Return (x, y) of the center of cell containing provided text 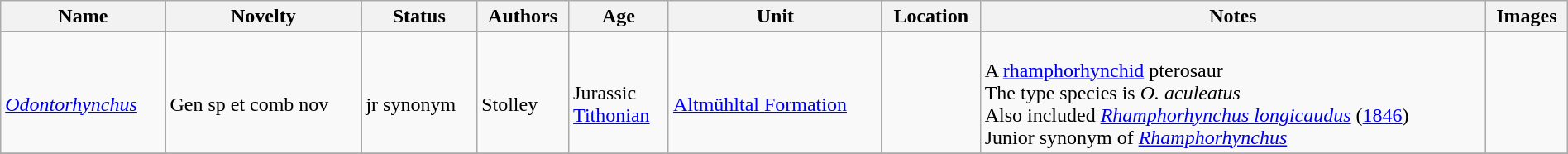
Images (1527, 17)
Stolley (523, 93)
Novelty (263, 17)
Gen sp et comb nov (263, 93)
A rhamphorhynchid pterosaur The type species is O. aculeatus Also included Rhamphorhynchus longicaudus (1846)Junior synonym of Rhamphorhynchus (1232, 93)
Altmühltal Formation (775, 93)
Name (83, 17)
jr synonym (419, 93)
Odontorhynchus (83, 93)
Authors (523, 17)
Age (619, 17)
Status (419, 17)
Unit (775, 17)
Location (931, 17)
JurassicTithonian (619, 93)
Notes (1232, 17)
